Extract the (X, Y) coordinate from the center of the cell holding the provided text.  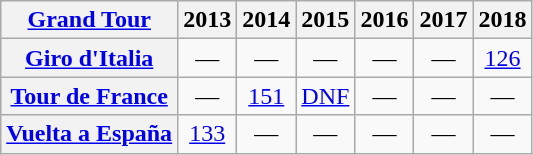
2015 (326, 20)
Giro d'Italia (90, 58)
151 (266, 96)
2018 (502, 20)
Grand Tour (90, 20)
126 (502, 58)
Tour de France (90, 96)
DNF (326, 96)
2016 (384, 20)
2014 (266, 20)
2017 (444, 20)
133 (208, 134)
Vuelta a España (90, 134)
2013 (208, 20)
